Identify which cell holds the provided text, then report its [X, Y] central coordinate. 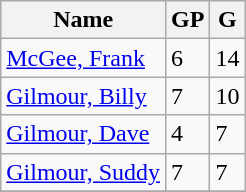
Gilmour, Suddy [84, 172]
10 [228, 96]
Gilmour, Billy [84, 96]
G [228, 20]
6 [188, 58]
McGee, Frank [84, 58]
4 [188, 134]
Gilmour, Dave [84, 134]
GP [188, 20]
Name [84, 20]
14 [228, 58]
